Extract the [x, y] coordinate from the center of the cell holding the provided text.  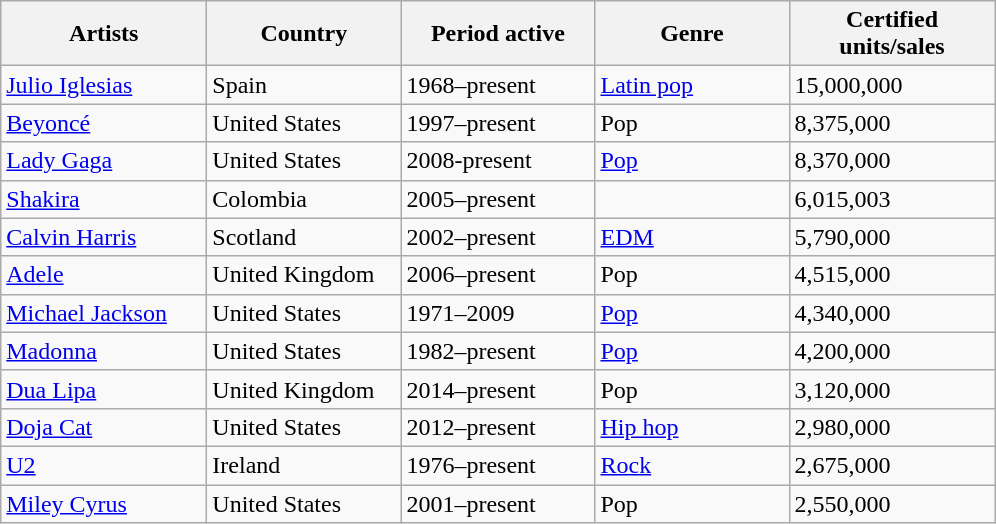
2,675,000 [892, 465]
1976–present [498, 465]
15,000,000 [892, 85]
Dua Lipa [104, 389]
U2 [104, 465]
Julio Iglesias [104, 85]
2014–present [498, 389]
Certified units/sales [892, 34]
1971–2009 [498, 313]
Scotland [304, 237]
8,375,000 [892, 123]
4,200,000 [892, 351]
2005–present [498, 199]
1968–present [498, 85]
1982–present [498, 351]
1997–present [498, 123]
6,015,003 [892, 199]
Latin pop [692, 85]
Beyoncé [104, 123]
Rock [692, 465]
Calvin Harris [104, 237]
Hip hop [692, 427]
Country [304, 34]
3,120,000 [892, 389]
5,790,000 [892, 237]
2006–present [498, 275]
2002–present [498, 237]
Michael Jackson [104, 313]
2,550,000 [892, 503]
Shakira [104, 199]
2008-present [498, 161]
Lady Gaga [104, 161]
Adele [104, 275]
8,370,000 [892, 161]
Madonna [104, 351]
Colombia [304, 199]
2001–present [498, 503]
Genre [692, 34]
Miley Cyrus [104, 503]
Ireland [304, 465]
Period active [498, 34]
EDM [692, 237]
4,515,000 [892, 275]
Doja Cat [104, 427]
2,980,000 [892, 427]
4,340,000 [892, 313]
Spain [304, 85]
Artists [104, 34]
2012–present [498, 427]
